Detect which cell encompasses the target text, then output its (X, Y) center coordinate. 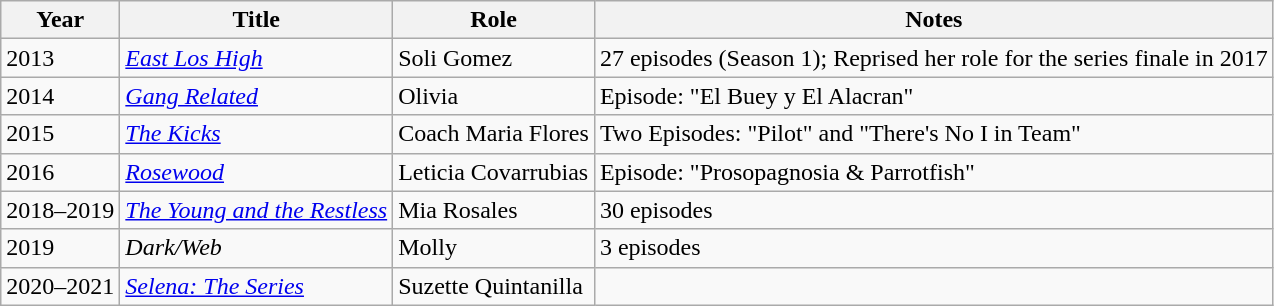
Mia Rosales (494, 210)
East Los High (256, 58)
Dark/Web (256, 248)
Rosewood (256, 172)
Episode: "El Buey y El Alacran" (934, 96)
2014 (60, 96)
Molly (494, 248)
2020–2021 (60, 286)
27 episodes (Season 1); Reprised her role for the series finale in 2017 (934, 58)
Selena: The Series (256, 286)
Year (60, 20)
Coach Maria Flores (494, 134)
Leticia Covarrubias (494, 172)
2018–2019 (60, 210)
2015 (60, 134)
30 episodes (934, 210)
Gang Related (256, 96)
The Kicks (256, 134)
2013 (60, 58)
Role (494, 20)
Title (256, 20)
2016 (60, 172)
Suzette Quintanilla (494, 286)
The Young and the Restless (256, 210)
2019 (60, 248)
Two Episodes: "Pilot" and "There's No I in Team" (934, 134)
3 episodes (934, 248)
Soli Gomez (494, 58)
Episode: "Prosopagnosia & Parrotfish" (934, 172)
Notes (934, 20)
Olivia (494, 96)
